Capture the cell that displays the provided text and extract its [X, Y] central coordinate. 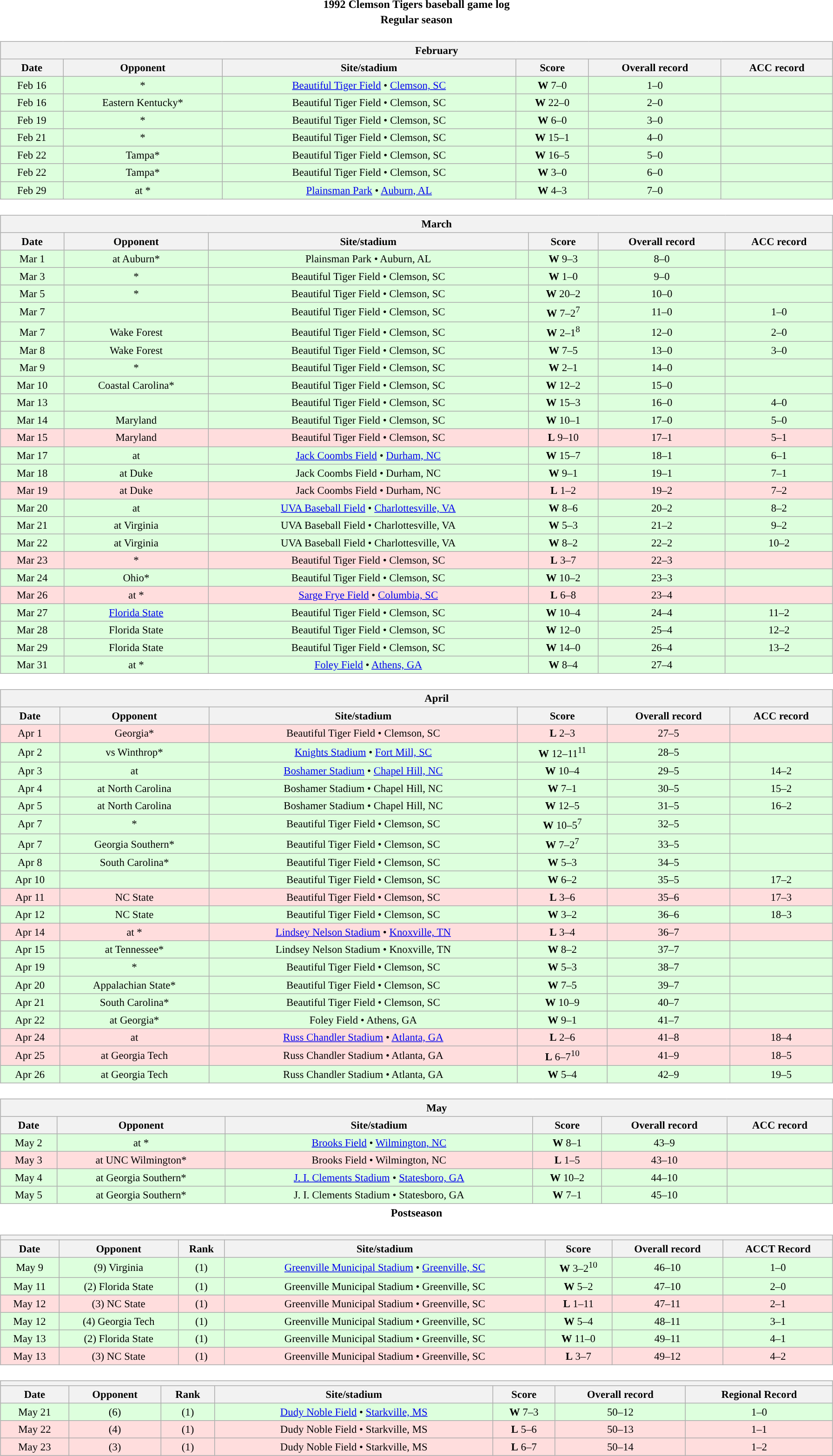
W 4–3 [552, 190]
27–5 [668, 733]
(3) [114, 1447]
Apr 8 [30, 862]
22–2 [662, 543]
February [416, 50]
W 7–3 [524, 1412]
12–2 [779, 630]
Ohio* [136, 578]
Mar 19 [33, 490]
Mar 14 [33, 420]
30–5 [668, 788]
4–2 [778, 1356]
W 1–0 [563, 276]
W 6–0 [552, 120]
23–3 [662, 578]
50–13 [620, 1429]
L 5–6 [524, 1429]
(4) Georgia Tech [119, 1321]
Mar 21 [33, 525]
20–2 [662, 508]
18–1 [662, 455]
6–0 [654, 173]
Georgia* [134, 733]
50–12 [620, 1412]
9–2 [779, 525]
17–2 [781, 880]
41–8 [668, 1037]
W 5–2 [578, 1286]
W 12–2 [563, 386]
Mar 20 [33, 508]
W 3–0 [552, 173]
35–5 [668, 880]
Mar 17 [33, 455]
43–9 [664, 1143]
Apr 21 [30, 1002]
1–1 [759, 1429]
W 3–2 [562, 915]
W 9–3 [563, 259]
Mar 26 [33, 595]
Mar 24 [33, 578]
L 3–4 [562, 932]
W 15–1 [552, 138]
38–7 [668, 967]
40–7 [668, 1002]
Mar 22 [33, 543]
Apr 14 [30, 932]
Apr 11 [30, 898]
Mar 15 [33, 438]
48–11 [668, 1321]
34–5 [668, 862]
31–5 [668, 805]
ACCT Record [778, 1249]
Apr 24 [30, 1037]
W 8–4 [563, 665]
Feb 29 [32, 190]
May 4 [29, 1178]
Knights Stadium • Fort Mill, SC [364, 752]
Apr 22 [30, 1020]
Apr 5 [30, 805]
W 12–0 [563, 630]
39–7 [668, 984]
Regional Record [759, 1395]
W 14–0 [563, 648]
Apr 10 [30, 880]
5–1 [779, 438]
18–3 [781, 915]
at Auburn* [136, 259]
Apr 3 [30, 771]
May [416, 1108]
W 2–1 [563, 368]
11–0 [662, 312]
April [416, 698]
Mar 28 [33, 630]
49–12 [668, 1356]
May 23 [35, 1447]
24–4 [662, 612]
17–3 [781, 898]
(4) [114, 1429]
2–1 [778, 1303]
Apr 25 [30, 1056]
Mar 3 [33, 276]
14–2 [781, 771]
Mar 9 [33, 368]
Coastal Carolina* [136, 386]
May 3 [29, 1160]
47–10 [668, 1286]
W 6–2 [562, 880]
6–1 [779, 455]
4–1 [778, 1338]
Apr 1 [30, 733]
W 22–0 [552, 103]
W 12–1111 [562, 752]
W 10–57 [562, 824]
Apr 15 [30, 950]
Apr 20 [30, 984]
W 16–5 [552, 155]
8–0 [662, 259]
43–10 [664, 1160]
Appalachian State* [134, 984]
vs Winthrop* [134, 752]
L 3–6 [562, 898]
L 2–6 [562, 1037]
7–2 [779, 490]
26–4 [662, 648]
25–4 [662, 630]
Mar 31 [33, 665]
44–10 [664, 1178]
Mar 27 [33, 612]
7–1 [779, 473]
Mar 1 [33, 259]
L 1–11 [578, 1303]
L 1–2 [563, 490]
W 15–7 [563, 455]
May 11 [30, 1286]
W 10–9 [562, 1002]
23–4 [662, 595]
Apr 19 [30, 967]
Apr 4 [30, 788]
8–2 [779, 508]
16–0 [662, 403]
19–2 [662, 490]
15–2 [781, 788]
21–2 [662, 525]
L 6–7 [524, 1447]
14–0 [662, 368]
9–0 [662, 276]
33–5 [668, 844]
13–0 [662, 350]
Mar 13 [33, 403]
46–10 [668, 1267]
Mar 10 [33, 386]
10–0 [662, 293]
May 9 [30, 1267]
W 15–3 [563, 403]
Apr 26 [30, 1074]
42–9 [668, 1074]
32–5 [668, 824]
W 8–6 [563, 508]
Mar 18 [33, 473]
May 2 [29, 1143]
29–5 [668, 771]
17–0 [662, 420]
13–2 [779, 648]
41–7 [668, 1020]
Mar 23 [33, 560]
W 20–2 [563, 293]
18–5 [781, 1056]
50–14 [620, 1447]
41–9 [668, 1056]
19–1 [662, 473]
Apr 12 [30, 915]
Feb 19 [32, 120]
22–3 [662, 560]
W 12–5 [562, 805]
at Tennessee* [134, 950]
L 1–5 [567, 1160]
17–1 [662, 438]
(9) Virginia [119, 1267]
March [416, 224]
Feb 21 [32, 138]
36–6 [668, 915]
Sarge Frye Field • Columbia, SC [368, 595]
L 9–10 [563, 438]
12–0 [662, 332]
1–2 [759, 1447]
Mar 5 [33, 293]
Mar 29 [33, 648]
36–7 [668, 932]
at Georgia* [134, 1020]
at UNC Wilmington* [141, 1160]
45–10 [664, 1195]
May 21 [35, 1412]
Apr 2 [30, 752]
L 6–710 [562, 1056]
Georgia Southern* [134, 844]
49–11 [668, 1338]
W 7–0 [552, 85]
L 6–8 [563, 595]
37–7 [668, 950]
35–6 [668, 898]
7–0 [654, 190]
18–4 [781, 1037]
W 8–1 [567, 1143]
May 5 [29, 1195]
W 10–1 [563, 420]
15–0 [662, 386]
(6) [114, 1412]
3–1 [778, 1321]
L 2–3 [562, 733]
27–4 [662, 665]
W 3–210 [578, 1267]
W 11–0 [578, 1338]
W 2–18 [563, 332]
11–2 [779, 612]
May 22 [35, 1429]
19–5 [781, 1074]
47–11 [668, 1303]
10–2 [779, 543]
16–2 [781, 805]
Mar 8 [33, 350]
28–5 [668, 752]
Eastern Kentucky* [143, 103]
